Identify which cell holds the provided text, then report its (x, y) central coordinate. 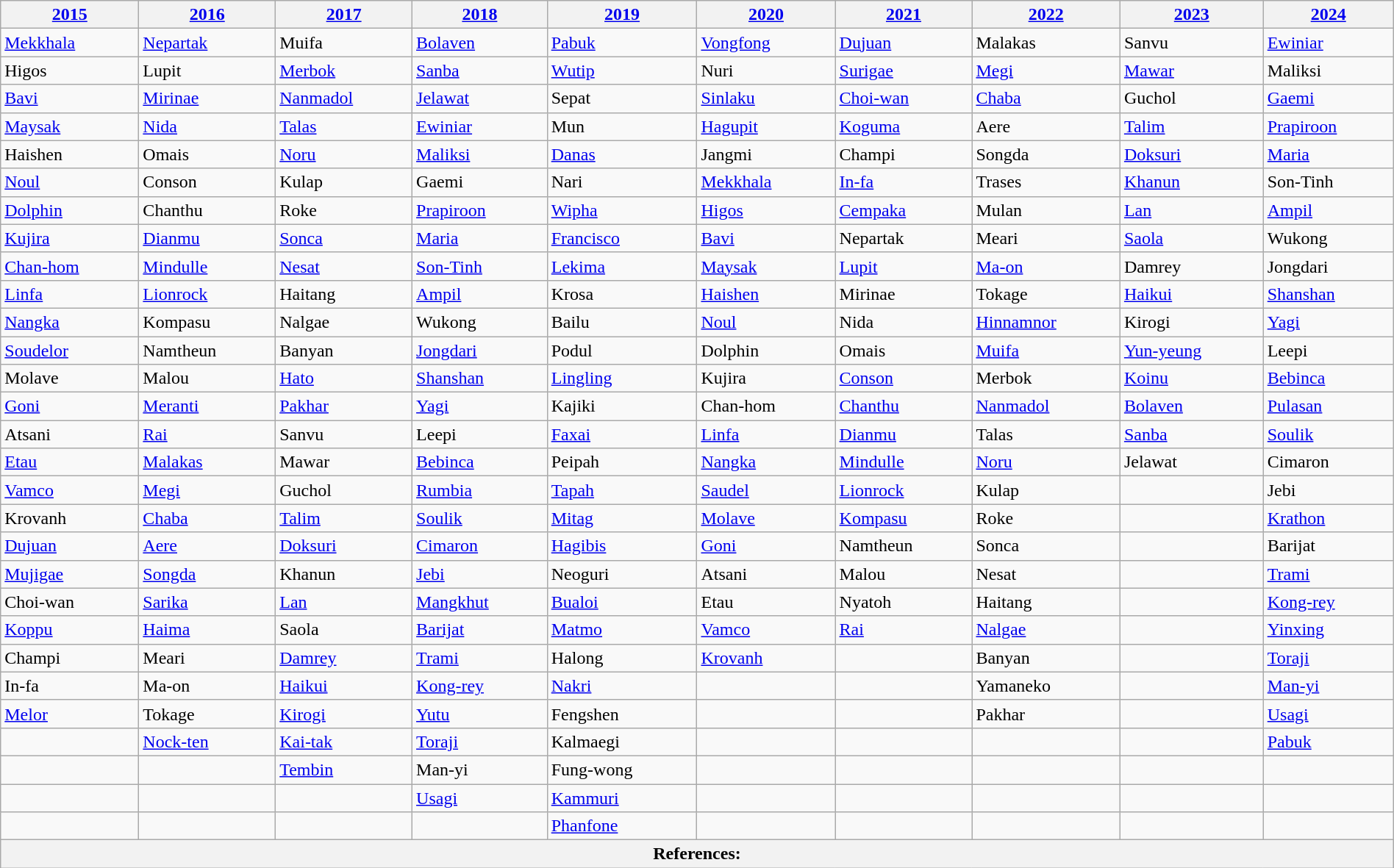
Kammuri (622, 797)
Nyatoh (904, 602)
Mulan (1045, 210)
Neoguri (622, 574)
Koppu (70, 630)
Nock-ten (207, 742)
Krathon (1328, 518)
References: (697, 854)
Mangkhut (480, 602)
Podul (622, 351)
Meranti (207, 406)
Halong (622, 658)
Vongfong (766, 43)
Lingling (622, 379)
Krosa (622, 294)
2023 (1191, 15)
Matmo (622, 630)
Soudelor (70, 351)
Hagupit (766, 126)
Kajiki (622, 406)
2015 (70, 15)
Francisco (622, 238)
Mujigae (70, 574)
Mun (622, 126)
Nuri (766, 71)
Tapah (622, 490)
2017 (344, 15)
2022 (1045, 15)
Jangmi (766, 154)
Cempaka (904, 210)
Wipha (622, 210)
Trases (1045, 182)
2024 (1328, 15)
Surigae (904, 71)
Hinnamnor (1045, 322)
2018 (480, 15)
Sinlaku (766, 98)
Saudel (766, 490)
Sarika (207, 602)
Bailu (622, 322)
Fung-wong (622, 770)
Lekima (622, 266)
Nakri (622, 686)
Haima (207, 630)
Yutu (480, 714)
Melor (70, 714)
Nari (622, 182)
2021 (904, 15)
Faxai (622, 434)
Yun-yeung (1191, 351)
2019 (622, 15)
Koguma (904, 126)
2016 (207, 15)
Rumbia (480, 490)
Tembin (344, 770)
Hato (344, 379)
Sepat (622, 98)
Phanfone (622, 826)
Kai-tak (344, 742)
Danas (622, 154)
Wutip (622, 71)
Peipah (622, 462)
Kalmaegi (622, 742)
Koinu (1191, 379)
Pulasan (1328, 406)
Yinxing (1328, 630)
Yamaneko (1045, 686)
2020 (766, 15)
Hagibis (622, 546)
Fengshen (622, 714)
Bualoi (622, 602)
Mitag (622, 518)
